Output the [x, y] coordinate of the center of the cell containing the given text.  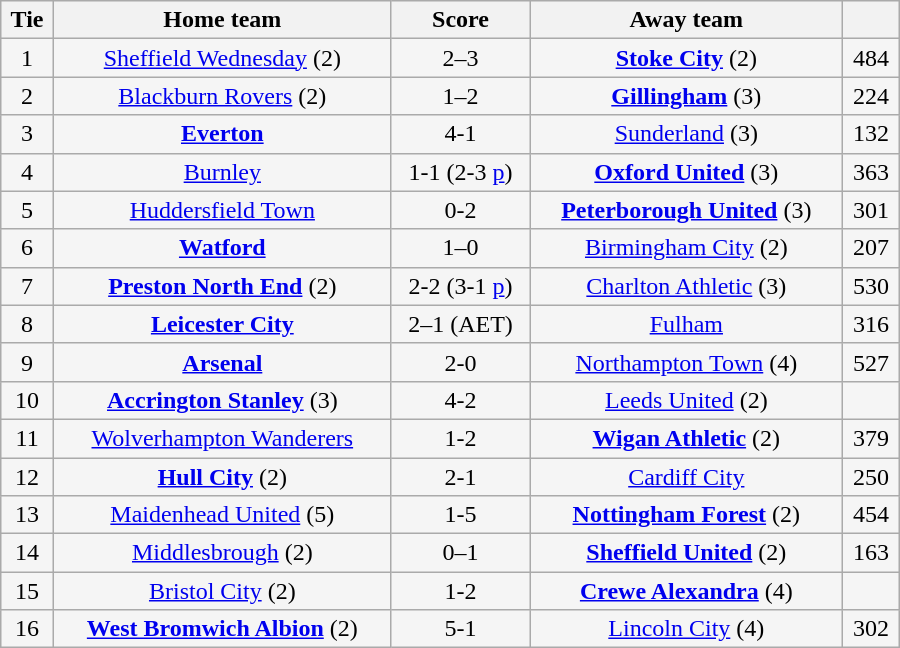
9 [28, 362]
316 [871, 324]
Leeds United (2) [686, 400]
Charlton Athletic (3) [686, 286]
250 [871, 477]
301 [871, 210]
Peterborough United (3) [686, 210]
302 [871, 629]
4-2 [460, 400]
2-2 (3-1 p) [460, 286]
Score [460, 20]
Crewe Alexandra (4) [686, 591]
527 [871, 362]
2 [28, 96]
Sheffield Wednesday (2) [222, 58]
224 [871, 96]
163 [871, 553]
Birmingham City (2) [686, 248]
Huddersfield Town [222, 210]
Middlesbrough (2) [222, 553]
5-1 [460, 629]
2–3 [460, 58]
Sheffield United (2) [686, 553]
363 [871, 172]
0–1 [460, 553]
530 [871, 286]
2-0 [460, 362]
8 [28, 324]
14 [28, 553]
Watford [222, 248]
1–0 [460, 248]
13 [28, 515]
Accrington Stanley (3) [222, 400]
2–1 (AET) [460, 324]
Fulham [686, 324]
Arsenal [222, 362]
Tie [28, 20]
Home team [222, 20]
0-2 [460, 210]
2-1 [460, 477]
Blackburn Rovers (2) [222, 96]
Northampton Town (4) [686, 362]
16 [28, 629]
Lincoln City (4) [686, 629]
207 [871, 248]
1–2 [460, 96]
5 [28, 210]
Sunderland (3) [686, 134]
10 [28, 400]
3 [28, 134]
Gillingham (3) [686, 96]
132 [871, 134]
Stoke City (2) [686, 58]
Bristol City (2) [222, 591]
Maidenhead United (5) [222, 515]
Cardiff City [686, 477]
1-1 (2-3 p) [460, 172]
4-1 [460, 134]
Nottingham Forest (2) [686, 515]
4 [28, 172]
Away team [686, 20]
Leicester City [222, 324]
Wolverhampton Wanderers [222, 438]
Preston North End (2) [222, 286]
West Bromwich Albion (2) [222, 629]
Wigan Athletic (2) [686, 438]
12 [28, 477]
1 [28, 58]
6 [28, 248]
454 [871, 515]
Everton [222, 134]
7 [28, 286]
Burnley [222, 172]
11 [28, 438]
1-5 [460, 515]
379 [871, 438]
15 [28, 591]
484 [871, 58]
Oxford United (3) [686, 172]
Hull City (2) [222, 477]
